For the text-containing cell, return its midpoint in (x, y) coordinate format. 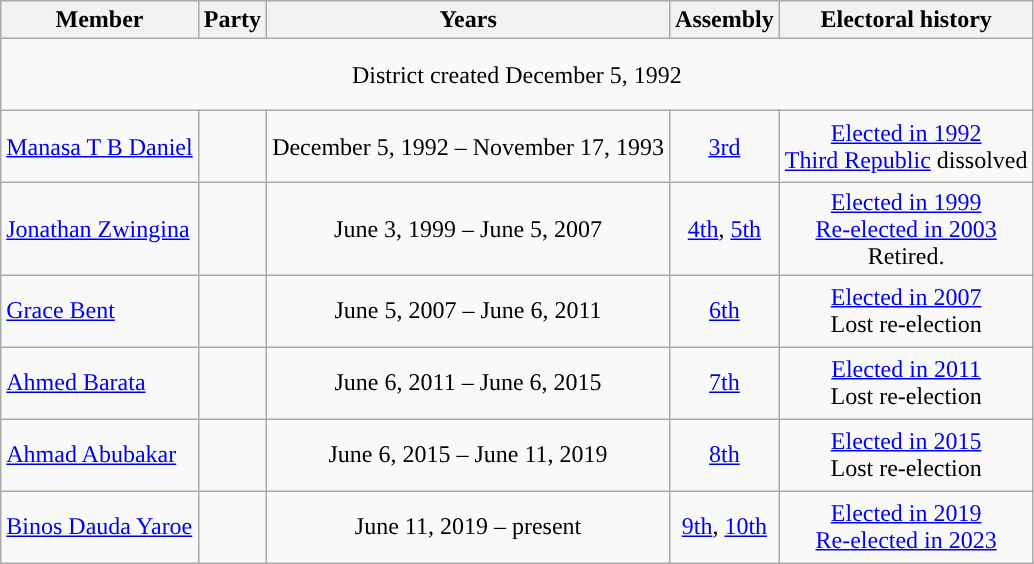
6th (725, 311)
Elected in 1992Third Republic dissolved (906, 147)
June 11, 2019 – present (468, 527)
9th, 10th (725, 527)
Jonathan Zwingina (100, 229)
8th (725, 455)
Grace Bent (100, 311)
Years (468, 20)
Elected in 2011Lost re-election (906, 383)
Party (232, 20)
Binos Dauda Yaroe (100, 527)
Ahmed Barata (100, 383)
December 5, 1992 – November 17, 1993 (468, 147)
4th, 5th (725, 229)
Elected in 2019Re-elected in 2023 (906, 527)
Electoral history (906, 20)
June 6, 2011 – June 6, 2015 (468, 383)
Ahmad Abubakar (100, 455)
Elected in 2007Lost re-election (906, 311)
Elected in 1999Re-elected in 2003Retired. (906, 229)
Elected in 2015Lost re-election (906, 455)
June 5, 2007 – June 6, 2011 (468, 311)
Assembly (725, 20)
June 6, 2015 – June 11, 2019 (468, 455)
District created December 5, 1992 (517, 75)
3rd (725, 147)
Manasa T B Daniel (100, 147)
Member (100, 20)
7th (725, 383)
June 3, 1999 – June 5, 2007 (468, 229)
